Pinpoint the cell where the given text exists, returning its [x, y] midpoint coordinate. 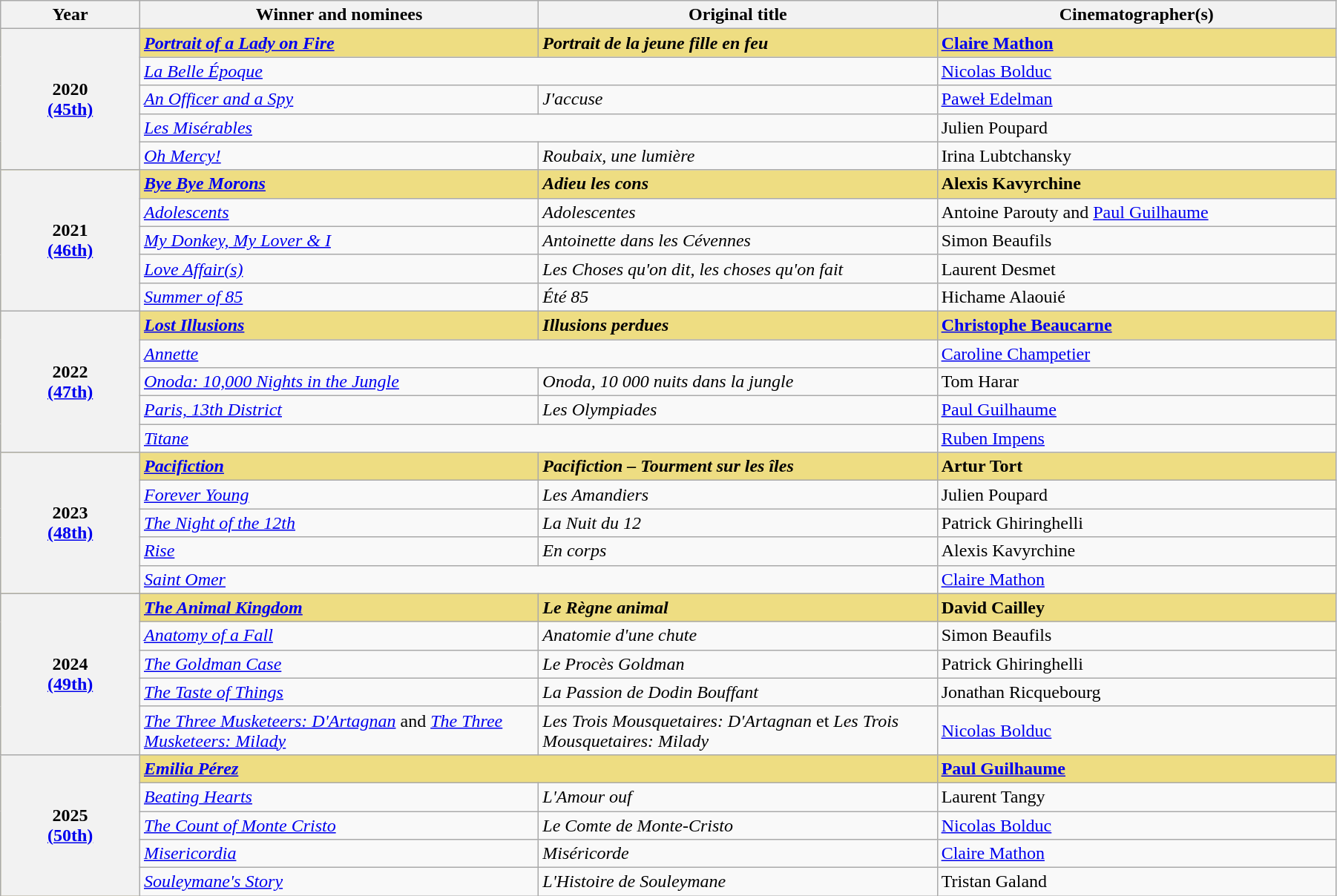
J'accuse [738, 99]
Le Procès Goldman [738, 664]
2024(49th) [70, 673]
Emilia Pérez [539, 768]
Tom Harar [1137, 382]
La Passion de Dodin Bouffant [738, 692]
Portrait of a Lady on Fire [338, 43]
Beating Hearts [338, 797]
The Three Musketeers: D'Artagnan and The Three Musketeers: Milady [338, 730]
Summer of 85 [338, 297]
The Goldman Case [338, 664]
2025(50th) [70, 825]
Paweł Edelman [1137, 99]
Ruben Impens [1137, 438]
Onoda: 10,000 Nights in the Jungle [338, 382]
Titane [539, 438]
Hichame Alaouié [1137, 297]
En corps [738, 551]
Les Trois Mousquetaires: D'Artagnan et Les Trois Mousquetaires: Milady [738, 730]
Irina Lubtchansky [1137, 156]
Bye Bye Morons [338, 184]
Le Règne animal [738, 607]
Antoine Parouty and Paul Guilhaume [1137, 212]
Artur Tort [1137, 467]
Souleymane's Story [338, 882]
Lost Illusions [338, 325]
Adieu les cons [738, 184]
Cinematographer(s) [1137, 15]
Pacifiction – Tourment sur les îles [738, 467]
Laurent Tangy [1137, 797]
Les Olympiades [738, 410]
L'Histoire de Souleymane [738, 882]
Rise [338, 551]
Anatomy of a Fall [338, 636]
Le Comte de Monte-Cristo [738, 826]
An Officer and a Spy [338, 99]
2022(47th) [70, 381]
Forever Young [338, 495]
Christophe Beaucarne [1137, 325]
Caroline Champetier [1137, 354]
The Count of Monte Cristo [338, 826]
Laurent Desmet [1137, 269]
Adolescents [338, 212]
The Animal Kingdom [338, 607]
Adolescentes [738, 212]
Les Amandiers [738, 495]
David Cailley [1137, 607]
Pacifiction [338, 467]
Year [70, 15]
Les Choses qu'on dit, les choses qu'on fait [738, 269]
2021(46th) [70, 240]
Les Misérables [539, 128]
Oh Mercy! [338, 156]
Misericordia [338, 854]
Roubaix, une lumière [738, 156]
Été 85 [738, 297]
The Night of the 12th [338, 523]
Tristan Galand [1137, 882]
Paris, 13th District [338, 410]
2023(48th) [70, 523]
Saint Omer [539, 579]
Onoda, 10 000 nuits dans la jungle [738, 382]
La Belle Époque [539, 71]
Portrait de la jeune fille en feu [738, 43]
Jonathan Ricquebourg [1137, 692]
2020(45th) [70, 99]
Annette [539, 354]
La Nuit du 12 [738, 523]
Antoinette dans les Cévennes [738, 240]
Anatomie d'une chute [738, 636]
L'Amour ouf [738, 797]
Miséricorde [738, 854]
Love Affair(s) [338, 269]
Winner and nominees [338, 15]
Illusions perdues [738, 325]
My Donkey, My Lover & I [338, 240]
The Taste of Things [338, 692]
Original title [738, 15]
